Return (x, y) of the center of cell containing provided text 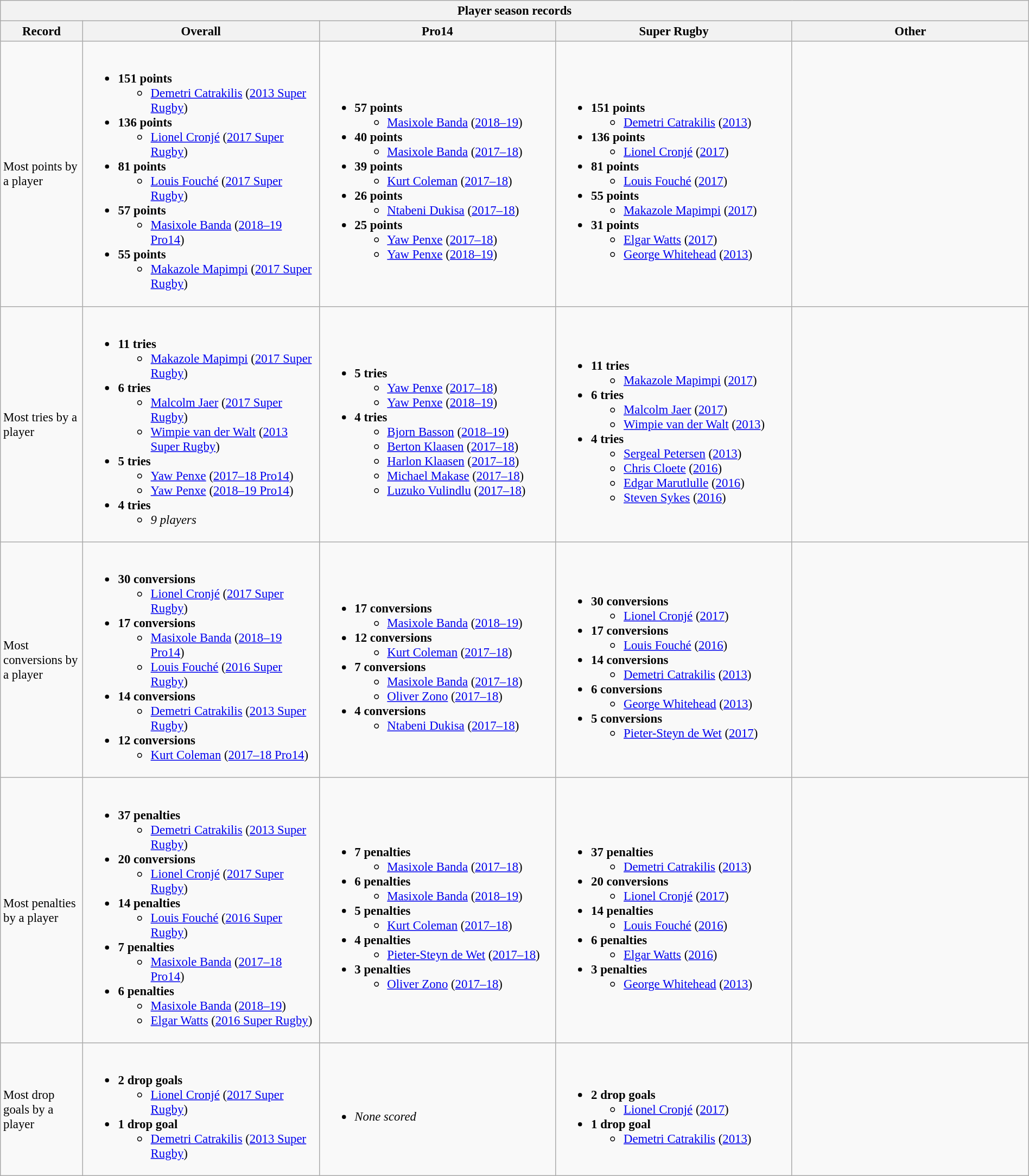
Pro14 (437, 31)
2 drop goalsLionel Cronjé (2017)1 drop goalDemetri Catrakilis (2013) (674, 1110)
Other (910, 31)
Most tries by a player (42, 424)
Most penalties by a player (42, 911)
Player season records (514, 11)
Most points by a player (42, 174)
Most drop goals by a player (42, 1110)
None scored (437, 1110)
Overall (201, 31)
Record (42, 31)
Most conversions by a player (42, 660)
Super Rugby (674, 31)
2 drop goalsLionel Cronjé (2017 Super Rugby)1 drop goalDemetri Catrakilis (2013 Super Rugby) (201, 1110)
